Return the [x, y] coordinate for the center point of the cell that contains the specified text.  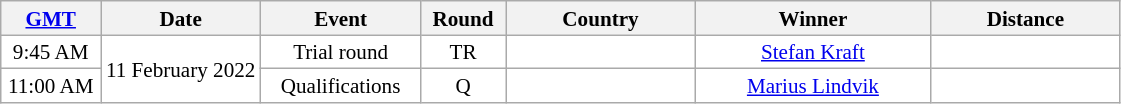
Round [464, 18]
GMT [51, 18]
Trial round [341, 52]
Stefan Kraft [812, 52]
Qualifications [341, 86]
Q [464, 86]
Marius Lindvik [812, 86]
Country [601, 18]
11 February 2022 [181, 69]
Date [181, 18]
9:45 AM [51, 52]
TR [464, 52]
Distance [1025, 18]
11:00 AM [51, 86]
Winner [812, 18]
Event [341, 18]
